Detect which cell encompasses the target text, then output its (x, y) center coordinate. 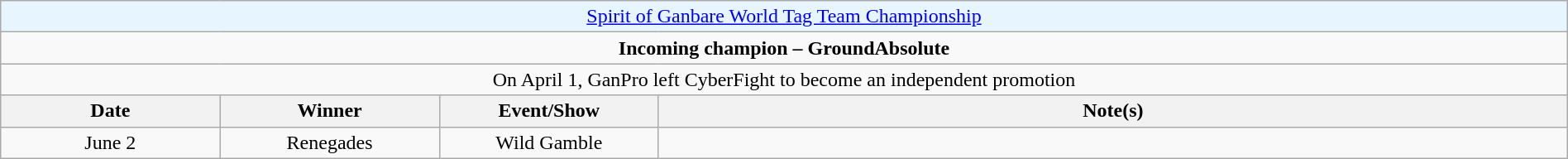
Incoming champion – GroundAbsolute (784, 48)
Wild Gamble (549, 142)
June 2 (111, 142)
Note(s) (1113, 111)
Date (111, 111)
Event/Show (549, 111)
Spirit of Ganbare World Tag Team Championship (784, 17)
Winner (329, 111)
Renegades (329, 142)
On April 1, GanPro left CyberFight to become an independent promotion (784, 79)
